Determine the [X, Y] coordinate at the center of the cell enclosing the given text.  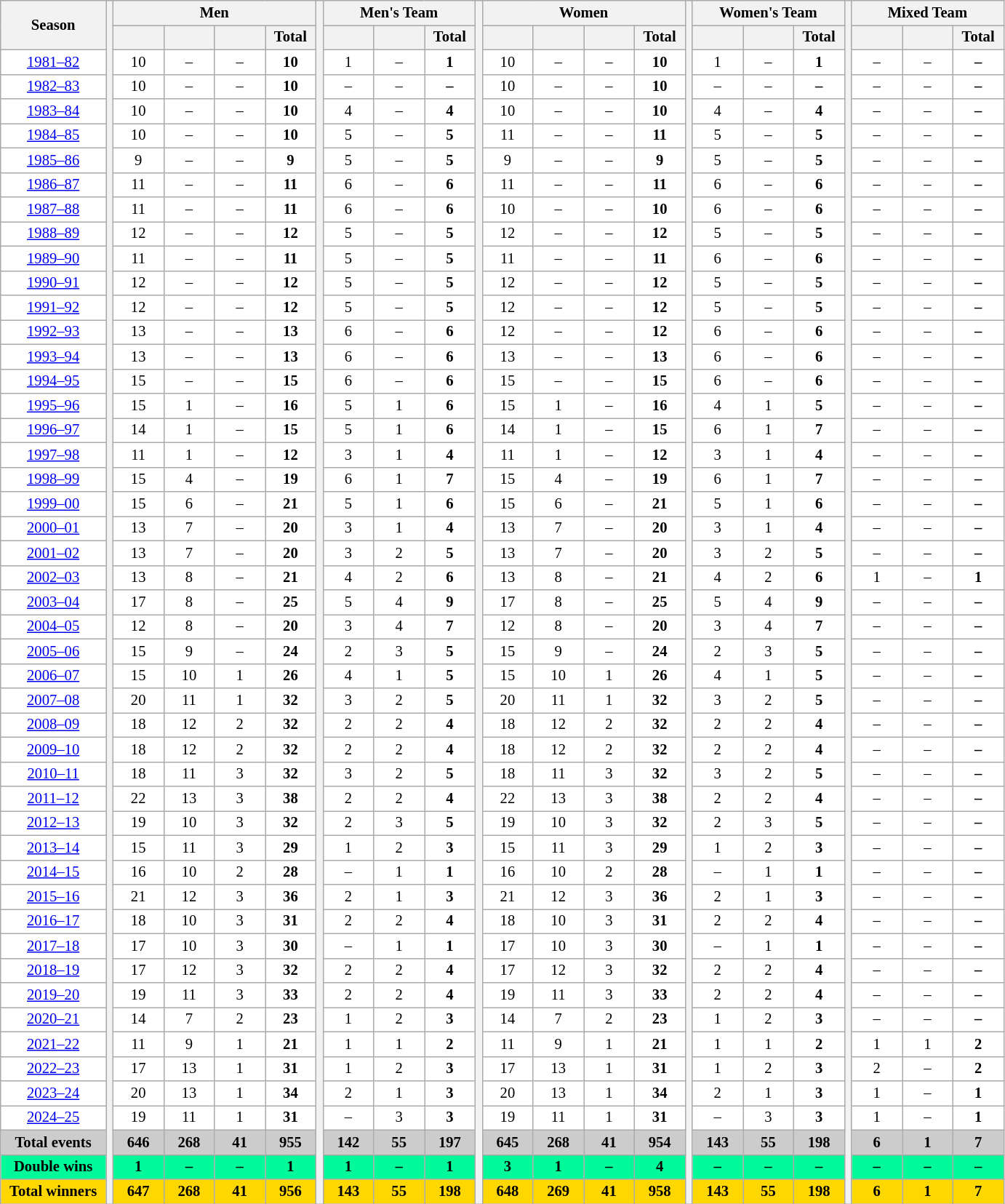
1994–95 [54, 381]
2010–11 [54, 774]
2001–02 [54, 553]
1997–98 [54, 455]
2002–03 [54, 578]
2012–13 [54, 823]
2023–24 [54, 1093]
2008–09 [54, 725]
955 [290, 1142]
1988–89 [54, 234]
2011–12 [54, 798]
269 [558, 1191]
1981–82 [54, 62]
1995–96 [54, 405]
1985–86 [54, 160]
2000–01 [54, 528]
2006–07 [54, 676]
647 [138, 1191]
Women's Team [768, 12]
2017–18 [54, 946]
645 [508, 1142]
2014–15 [54, 872]
1987–88 [54, 209]
Men's Team [399, 12]
1993–94 [54, 356]
Season [54, 25]
Mixed Team [928, 12]
954 [660, 1142]
1989–90 [54, 258]
1984–85 [54, 135]
2018–19 [54, 970]
1991–92 [54, 308]
1990–91 [54, 283]
2003–04 [54, 602]
956 [290, 1191]
2005–06 [54, 651]
646 [138, 1142]
2007–08 [54, 701]
2009–10 [54, 749]
2013–14 [54, 848]
2016–17 [54, 921]
1996–97 [54, 430]
2022–23 [54, 1069]
648 [508, 1191]
1983–84 [54, 111]
Double wins [54, 1167]
Women [583, 12]
2020–21 [54, 1019]
197 [450, 1142]
2021–22 [54, 1044]
Men [214, 12]
2019–20 [54, 994]
1986–87 [54, 185]
958 [660, 1191]
1999–00 [54, 504]
1998–99 [54, 479]
Total winners [54, 1191]
2015–16 [54, 897]
1982–83 [54, 87]
142 [348, 1142]
2004–05 [54, 626]
2024–25 [54, 1117]
Total events [54, 1142]
1992–93 [54, 332]
